Determine the (x, y) coordinate at the center of the cell enclosing the given text.  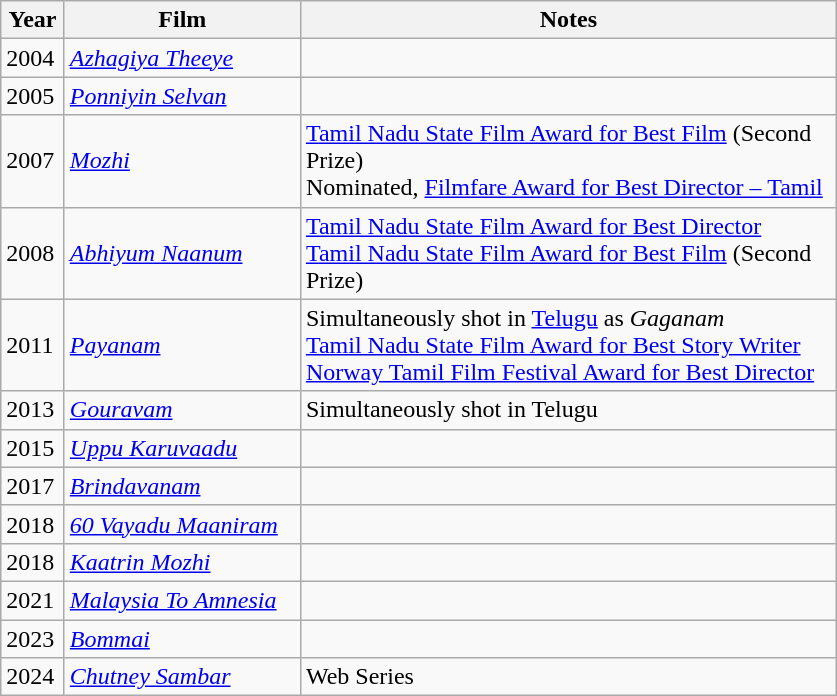
2004 (33, 58)
Film (182, 20)
2015 (33, 448)
60 Vayadu Maaniram (182, 524)
Web Series (568, 677)
Azhagiya Theeye (182, 58)
Abhiyum Naanum (182, 253)
Simultaneously shot in Telugu (568, 410)
Uppu Karuvaadu (182, 448)
Tamil Nadu State Film Award for Best DirectorTamil Nadu State Film Award for Best Film (Second Prize) (568, 253)
2007 (33, 161)
Payanam (182, 345)
Brindavanam (182, 486)
Year (33, 20)
2017 (33, 486)
2023 (33, 639)
2021 (33, 600)
Mozhi (182, 161)
2011 (33, 345)
2013 (33, 410)
Notes (568, 20)
Tamil Nadu State Film Award for Best Film (Second Prize) Nominated, Filmfare Award for Best Director – Tamil (568, 161)
Gouravam (182, 410)
Kaatrin Mozhi (182, 562)
2008 (33, 253)
Ponniyin Selvan (182, 96)
Malaysia To Amnesia (182, 600)
Simultaneously shot in Telugu as GaganamTamil Nadu State Film Award for Best Story Writer Norway Tamil Film Festival Award for Best Director (568, 345)
Chutney Sambar (182, 677)
2005 (33, 96)
2024 (33, 677)
Bommai (182, 639)
